From the cell containing the given text, extract its center point as (X, Y) coordinate. 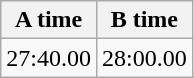
27:40.00 (49, 58)
28:00.00 (144, 58)
B time (144, 20)
A time (49, 20)
